Search for the cell housing the specified text and yield its (x, y) center coordinate. 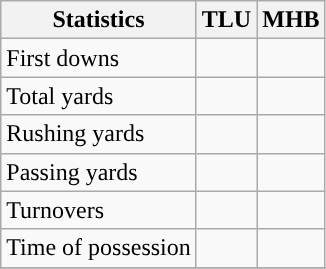
Total yards (99, 96)
First downs (99, 58)
Time of possession (99, 248)
Rushing yards (99, 134)
MHB (291, 20)
TLU (226, 20)
Turnovers (99, 210)
Statistics (99, 20)
Passing yards (99, 172)
